From the cell containing the given text, extract its center point as (x, y) coordinate. 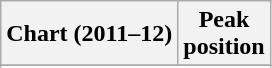
Peakposition (224, 34)
Chart (2011–12) (90, 34)
